Output the [x, y] coordinate of the center of the cell containing the given text.  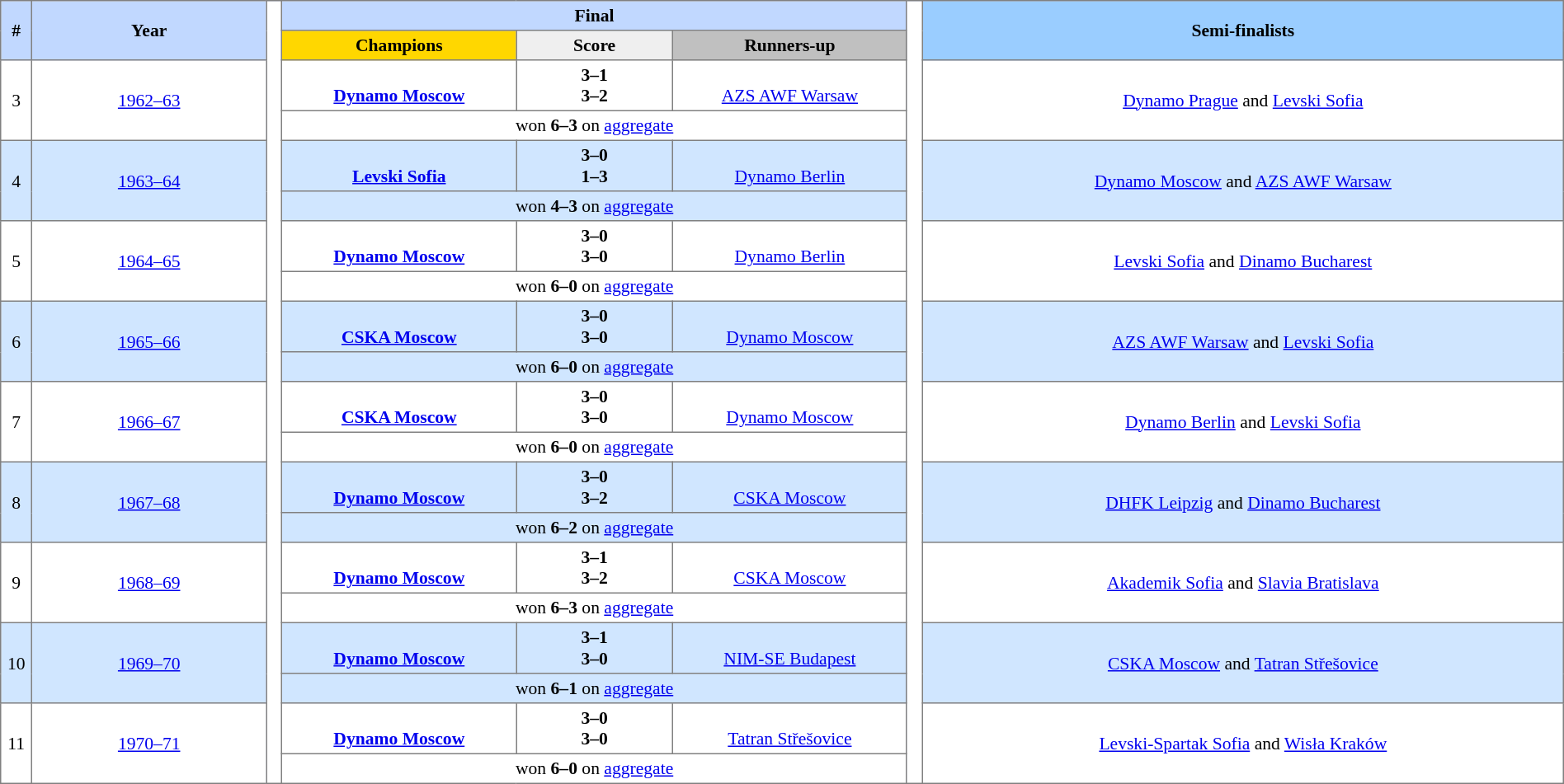
1968–69 [149, 583]
AZS AWF Warsaw [789, 86]
Runners-up [789, 45]
1966–67 [149, 422]
3 [16, 101]
1962–63 [149, 101]
5 [16, 261]
1970–71 [149, 744]
AZS AWF Warsaw and Levski Sofia [1242, 341]
3–03–2 [594, 487]
NIM-SE Budapest [789, 648]
3–01–3 [594, 166]
1965–66 [149, 341]
3–13–0 [594, 648]
Levski-Spartak Sofia and Wisła Kraków [1242, 744]
won 6–1 on aggregate [595, 688]
7 [16, 422]
Semi-finalists [1242, 31]
Champions [399, 45]
4 [16, 181]
Levski Sofia [399, 166]
CSKA Moscow and Tatran Střešovice [1242, 663]
1963–64 [149, 181]
won 6–2 on aggregate [595, 528]
Levski Sofia and Dinamo Bucharest [1242, 261]
Tatran Střešovice [789, 729]
11 [16, 744]
1964–65 [149, 261]
10 [16, 663]
DHFK Leipzig and Dinamo Bucharest [1242, 502]
8 [16, 502]
1967–68 [149, 502]
won 4–3 on aggregate [595, 206]
Dynamo Berlin and Levski Sofia [1242, 422]
Akademik Sofia and Slavia Bratislava [1242, 583]
Score [594, 45]
9 [16, 583]
# [16, 31]
1969–70 [149, 663]
6 [16, 341]
Dynamo Prague and Levski Sofia [1242, 101]
Final [595, 16]
Year [149, 31]
Dynamo Moscow and AZS AWF Warsaw [1242, 181]
